Identify which cell holds the provided text, then report its [X, Y] central coordinate. 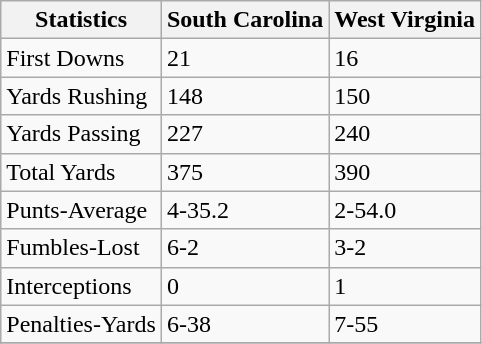
21 [244, 58]
Penalties-Yards [82, 324]
6-38 [244, 324]
0 [244, 286]
390 [405, 172]
1 [405, 286]
Yards Passing [82, 134]
7-55 [405, 324]
First Downs [82, 58]
3-2 [405, 248]
375 [244, 172]
240 [405, 134]
16 [405, 58]
Statistics [82, 20]
6-2 [244, 248]
Punts-Average [82, 210]
4-35.2 [244, 210]
Yards Rushing [82, 96]
West Virginia [405, 20]
148 [244, 96]
Interceptions [82, 286]
227 [244, 134]
Total Yards [82, 172]
South Carolina [244, 20]
2-54.0 [405, 210]
150 [405, 96]
Fumbles-Lost [82, 248]
